Return [x, y] of the center of cell containing provided text 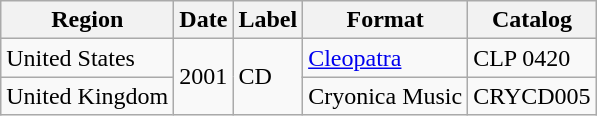
United States [88, 58]
2001 [204, 77]
Cryonica Music [386, 96]
Label [268, 20]
United Kingdom [88, 96]
Cleopatra [386, 58]
Region [88, 20]
CD [268, 77]
Catalog [532, 20]
Date [204, 20]
CRYCD005 [532, 96]
Format [386, 20]
CLP 0420 [532, 58]
